Extract the [X, Y] coordinate from the center of the cell holding the provided text.  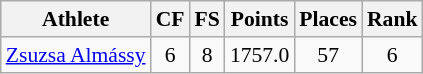
Places [328, 19]
8 [206, 55]
Points [260, 19]
Zsuzsa Almássy [76, 55]
57 [328, 55]
Rank [392, 19]
FS [206, 19]
Athlete [76, 19]
CF [170, 19]
1757.0 [260, 55]
